Determine the (X, Y) coordinate at the center of the cell enclosing the given text.  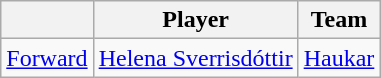
Forward (47, 58)
Player (196, 20)
Helena Sverrisdóttir (196, 58)
Team (339, 20)
Haukar (339, 58)
